Pinpoint the cell where the given text exists, returning its (X, Y) midpoint coordinate. 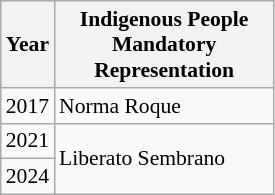
2024 (28, 177)
Liberato Sembrano (164, 158)
2021 (28, 141)
Indigenous People Mandatory Representation (164, 44)
2017 (28, 106)
Year (28, 44)
Norma Roque (164, 106)
